Pinpoint the cell where the given text exists, returning its [x, y] midpoint coordinate. 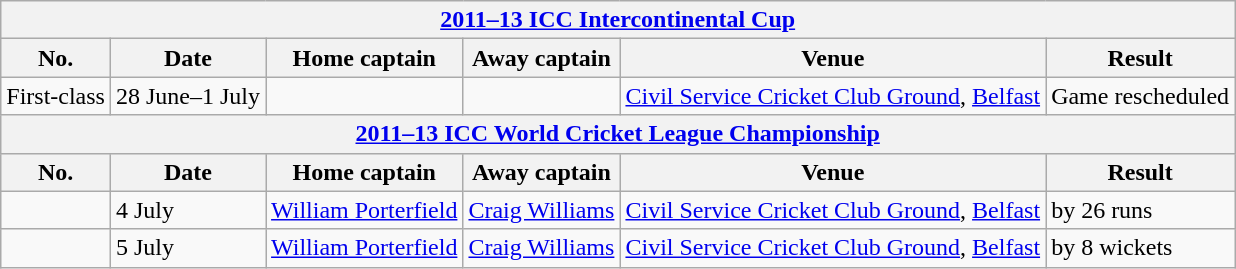
28 June–1 July [188, 96]
2011–13 ICC World Cricket League Championship [618, 134]
by 26 runs [1140, 210]
by 8 wickets [1140, 248]
5 July [188, 248]
4 July [188, 210]
Game rescheduled [1140, 96]
First-class [56, 96]
2011–13 ICC Intercontinental Cup [618, 20]
